Provide the [x, y] coordinate of the cell's center where the given text is located.  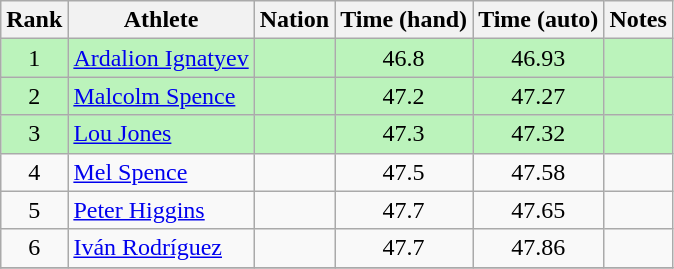
47.86 [538, 248]
1 [34, 58]
Mel Spence [161, 172]
Notes [638, 20]
4 [34, 172]
47.65 [538, 210]
Iván Rodríguez [161, 248]
47.5 [404, 172]
3 [34, 134]
Peter Higgins [161, 210]
Nation [294, 20]
Malcolm Spence [161, 96]
46.8 [404, 58]
47.32 [538, 134]
46.93 [538, 58]
47.3 [404, 134]
47.2 [404, 96]
6 [34, 248]
Rank [34, 20]
47.58 [538, 172]
Time (auto) [538, 20]
Lou Jones [161, 134]
5 [34, 210]
Time (hand) [404, 20]
Athlete [161, 20]
2 [34, 96]
47.27 [538, 96]
Ardalion Ignatyev [161, 58]
